Return (x, y) of the center of cell containing provided text 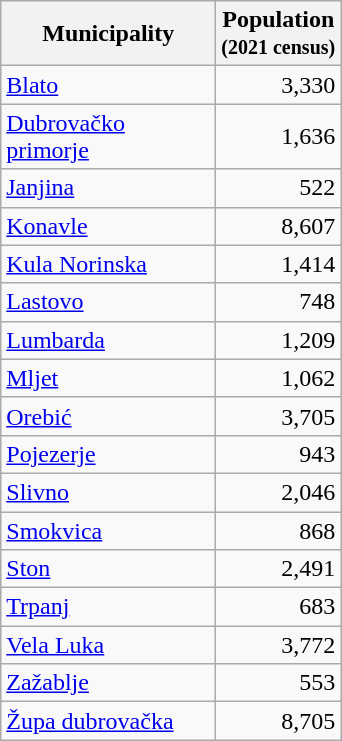
3,772 (278, 645)
943 (278, 454)
3,330 (278, 85)
Zažablje (108, 683)
Janjina (108, 188)
Vela Luka (108, 645)
Ston (108, 569)
Dubrovačko primorje (108, 136)
2,046 (278, 492)
868 (278, 531)
Orebić (108, 416)
Blato (108, 85)
1,414 (278, 264)
Pojezerje (108, 454)
Population(2021 census) (278, 34)
Konavle (108, 226)
748 (278, 302)
8,705 (278, 721)
Lumbarda (108, 340)
683 (278, 607)
1,209 (278, 340)
Trpanj (108, 607)
Smokvica (108, 531)
Lastovo (108, 302)
Mljet (108, 378)
Župa dubrovačka (108, 721)
1,062 (278, 378)
3,705 (278, 416)
1,636 (278, 136)
8,607 (278, 226)
553 (278, 683)
Municipality (108, 34)
Kula Norinska (108, 264)
Slivno (108, 492)
522 (278, 188)
2,491 (278, 569)
